Output the [x, y] coordinate of the center of the cell containing the given text.  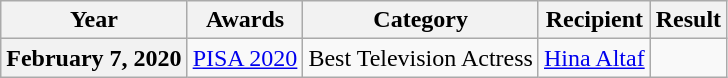
Best Television Actress [421, 58]
Year [94, 20]
Result [688, 20]
Category [421, 20]
Hina Altaf [594, 58]
February 7, 2020 [94, 58]
Recipient [594, 20]
PISA 2020 [245, 58]
Awards [245, 20]
